For the text-containing cell, return its midpoint in [X, Y] coordinate format. 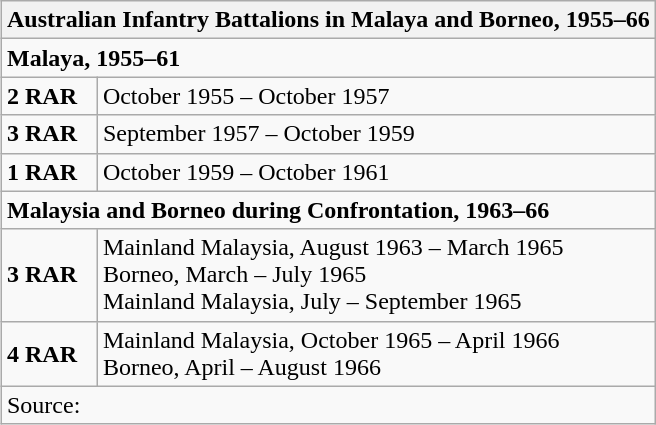
Malaysia and Borneo during Confrontation, 1963–66 [328, 210]
1 RAR [49, 172]
October 1959 – October 1961 [376, 172]
September 1957 – October 1959 [376, 134]
Mainland Malaysia, August 1963 – March 1965Borneo, March – July 1965Mainland Malaysia, July – September 1965 [376, 275]
October 1955 – October 1957 [376, 96]
Mainland Malaysia, October 1965 – April 1966Borneo, April – August 1966 [376, 354]
Malaya, 1955–61 [328, 58]
4 RAR [49, 354]
2 RAR [49, 96]
Source: [328, 405]
Australian Infantry Battalions in Malaya and Borneo, 1955–66 [328, 20]
